Capture the cell that displays the provided text and extract its (X, Y) central coordinate. 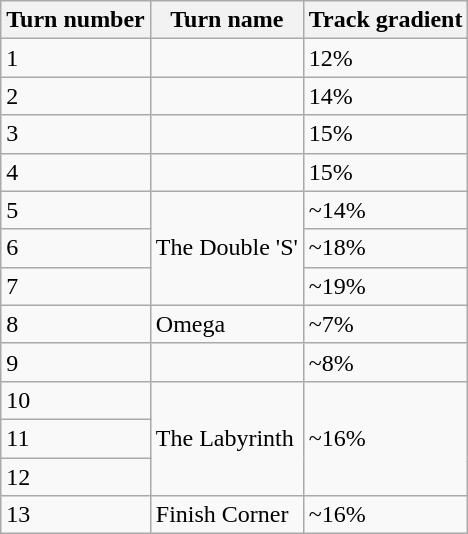
6 (76, 248)
2 (76, 96)
8 (76, 324)
13 (76, 515)
9 (76, 362)
~14% (386, 210)
1 (76, 58)
4 (76, 172)
Turn number (76, 20)
11 (76, 438)
The Labyrinth (226, 438)
~7% (386, 324)
5 (76, 210)
~8% (386, 362)
Turn name (226, 20)
10 (76, 400)
~19% (386, 286)
12% (386, 58)
7 (76, 286)
~18% (386, 248)
The Double 'S' (226, 248)
14% (386, 96)
12 (76, 477)
Finish Corner (226, 515)
3 (76, 134)
Track gradient (386, 20)
Omega (226, 324)
